Detect which cell encompasses the target text, then output its (x, y) center coordinate. 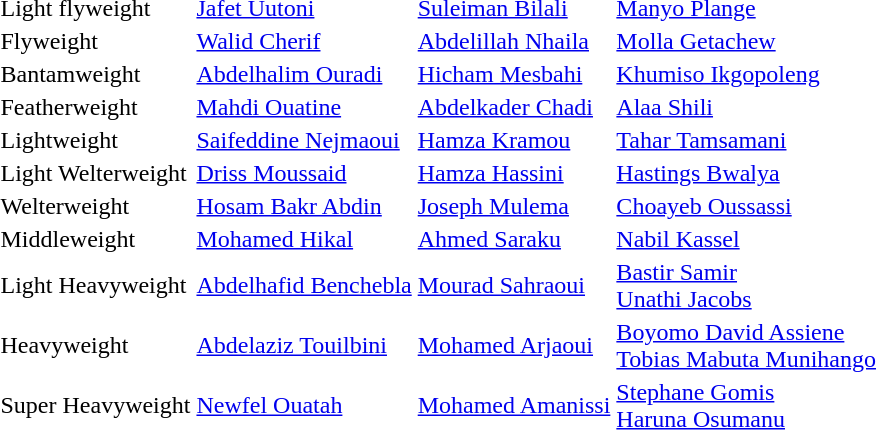
Abdelillah Nhaila (514, 41)
Hicham Mesbahi (514, 74)
Mohamed Hikal (304, 239)
Driss Moussaid (304, 173)
Ahmed Saraku (514, 239)
Walid Cherif (304, 41)
Abdelkader Chadi (514, 107)
Mahdi Ouatine (304, 107)
Saifeddine Nejmaoui (304, 140)
Hosam Bakr Abdin (304, 206)
Abdelhafid Benchebla (304, 286)
Mohamed Arjaoui (514, 346)
Hamza Hassini (514, 173)
Mourad Sahraoui (514, 286)
Hamza Kramou (514, 140)
Joseph Mulema (514, 206)
Abdelaziz Touilbini (304, 346)
Abdelhalim Ouradi (304, 74)
